Return [X, Y] of the center of cell containing provided text 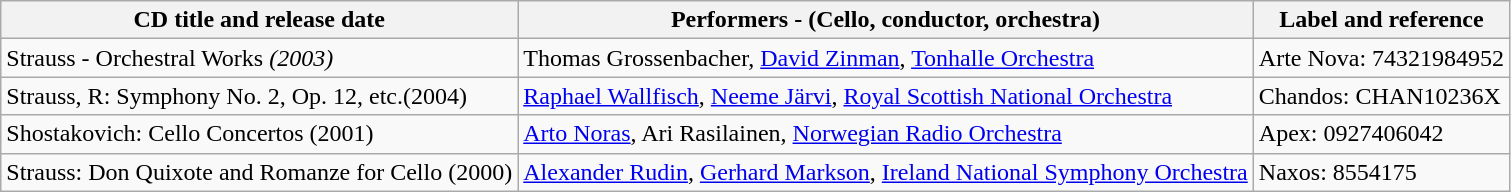
CD title and release date [260, 20]
Strauss: Don Quixote and Romanze for Cello (2000) [260, 172]
Strauss, R: Symphony No. 2, Op. 12, etc.(2004) [260, 96]
Shostakovich: Cello Concertos (2001) [260, 134]
Raphael Wallfisch, Neeme Järvi, Royal Scottish National Orchestra [886, 96]
Naxos: 8554175 [1381, 172]
Thomas Grossenbacher, David Zinman, Tonhalle Orchestra [886, 58]
Arto Noras, Ari Rasilainen, Norwegian Radio Orchestra [886, 134]
Label and reference [1381, 20]
Alexander Rudin, Gerhard Markson, Ireland National Symphony Orchestra [886, 172]
Chandos: CHAN10236X [1381, 96]
Apex: 0927406042 [1381, 134]
Performers - (Cello, conductor, orchestra) [886, 20]
Arte Nova: 74321984952 [1381, 58]
Strauss - Orchestral Works (2003) [260, 58]
